Capture the cell that displays the provided text and extract its (x, y) central coordinate. 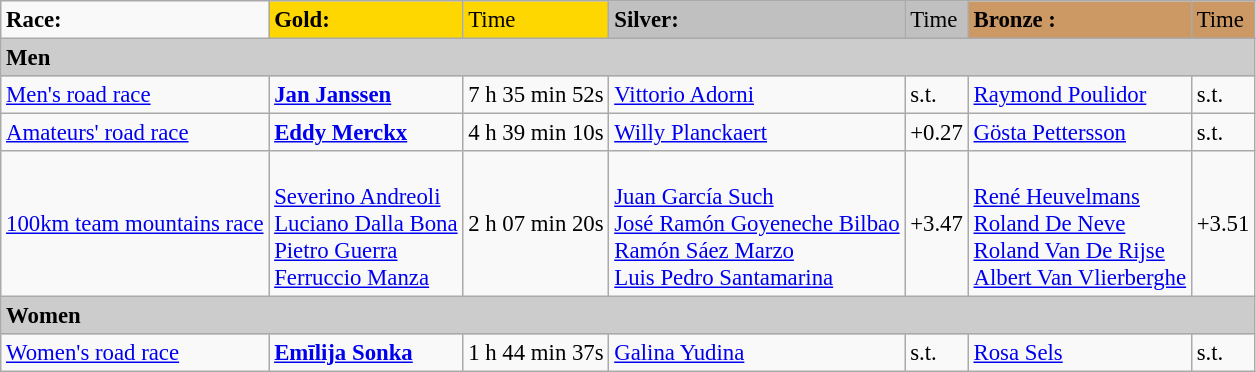
Rosa Sels (1080, 353)
Raymond Poulidor (1080, 95)
Amateurs' road race (135, 133)
2 h 07 min 20s (536, 224)
Bronze : (1080, 20)
1 h 44 min 37s (536, 353)
4 h 39 min 10s (536, 133)
Men's road race (135, 95)
Men (628, 58)
René Heuvelmans Roland De Neve Roland Van De Rijse Albert Van Vlierberghe (1080, 224)
Emīlija Sonka (366, 353)
Women's road race (135, 353)
Women (628, 316)
Willy Planckaert (757, 133)
Silver: (757, 20)
Gösta Pettersson (1080, 133)
Eddy Merckx (366, 133)
Galina Yudina (757, 353)
+0.27 (936, 133)
Severino Andreoli Luciano Dalla Bona Pietro Guerra Ferruccio Manza (366, 224)
Vittorio Adorni (757, 95)
Race: (135, 20)
Juan García Such José Ramón Goyeneche Bilbao Ramón Sáez Marzo Luis Pedro Santamarina (757, 224)
Jan Janssen (366, 95)
7 h 35 min 52s (536, 95)
Gold: (366, 20)
100km team mountains race (135, 224)
+3.51 (1222, 224)
+3.47 (936, 224)
